For the text-containing cell, return its midpoint in [X, Y] coordinate format. 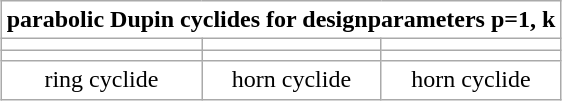
ring cyclide [101, 80]
parabolic Dupin cyclides for designparameters p=1, k [281, 20]
